Search for the cell housing the specified text and yield its (x, y) center coordinate. 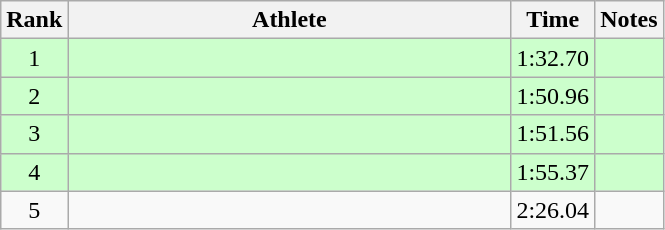
5 (34, 210)
Rank (34, 20)
2:26.04 (553, 210)
4 (34, 172)
1:32.70 (553, 58)
1:50.96 (553, 96)
2 (34, 96)
1:51.56 (553, 134)
1:55.37 (553, 172)
Athlete (290, 20)
Time (553, 20)
1 (34, 58)
Notes (629, 20)
3 (34, 134)
